Find where the given text appears and provide that cell's center as [X, Y] coordinate. 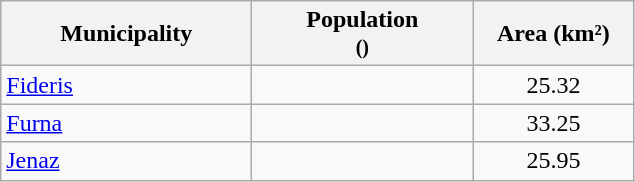
Furna [126, 123]
Fideris [126, 85]
Jenaz [126, 161]
Area (km²) [554, 34]
33.25 [554, 123]
Population () [362, 34]
25.95 [554, 161]
Municipality [126, 34]
25.32 [554, 85]
